Return (X, Y) of the center of cell containing provided text 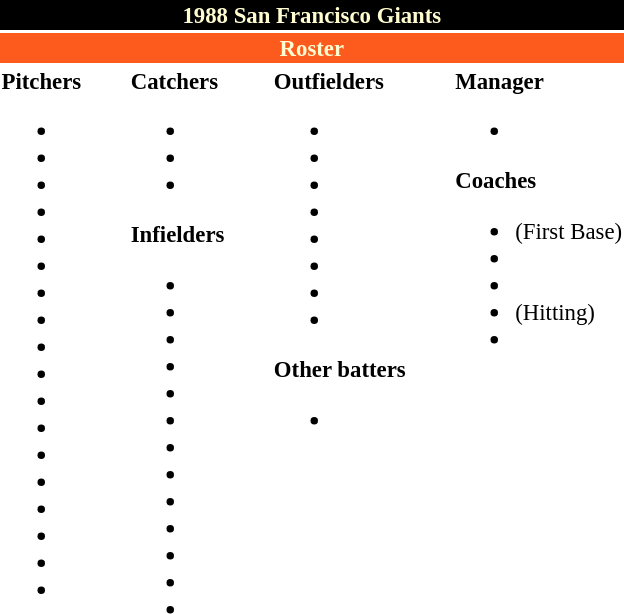
1988 San Francisco Giants (312, 15)
Roster (312, 48)
